Search for the cell housing the specified text and yield its [X, Y] center coordinate. 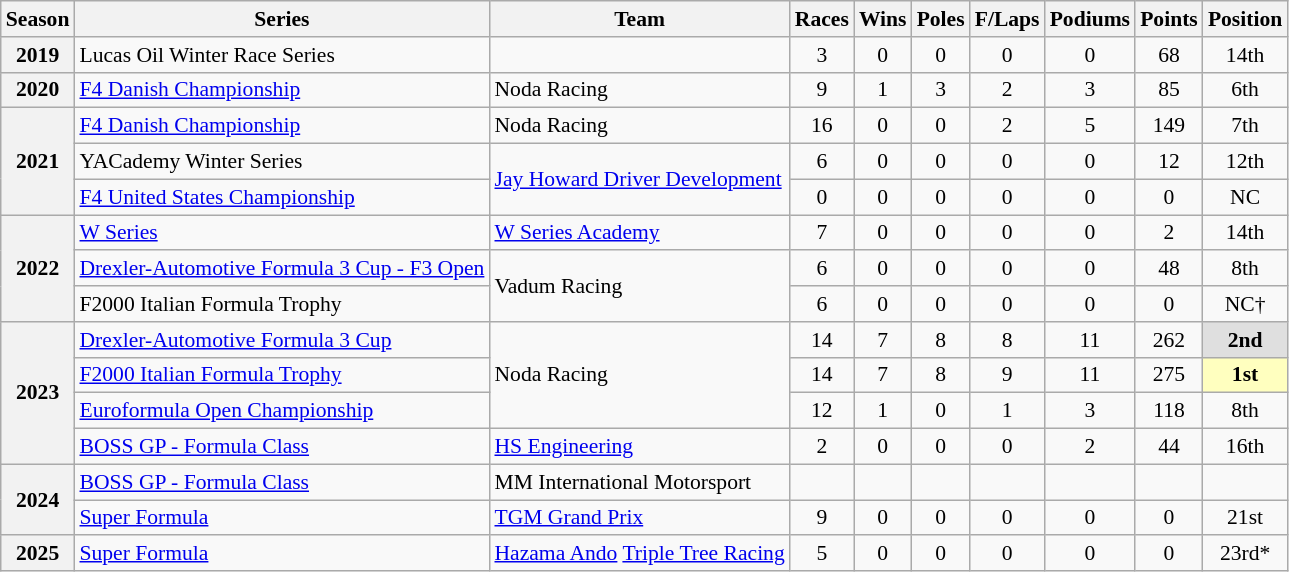
2024 [38, 500]
23rd* [1245, 554]
Races [822, 19]
275 [1169, 375]
2020 [38, 90]
12th [1245, 162]
Drexler-Automotive Formula 3 Cup [282, 340]
2023 [38, 393]
2nd [1245, 340]
Poles [941, 19]
F/Laps [1008, 19]
149 [1169, 126]
7th [1245, 126]
Team [639, 19]
Hazama Ando Triple Tree Racing [639, 554]
2025 [38, 554]
2019 [38, 55]
TGM Grand Prix [639, 518]
F4 United States Championship [282, 197]
Vadum Racing [639, 286]
HS Engineering [639, 447]
Points [1169, 19]
48 [1169, 269]
MM International Motorsport [639, 482]
44 [1169, 447]
Series [282, 19]
Jay Howard Driver Development [639, 180]
Position [1245, 19]
NC [1245, 197]
16 [822, 126]
Lucas Oil Winter Race Series [282, 55]
118 [1169, 411]
NC† [1245, 304]
2021 [38, 162]
6th [1245, 90]
Euroformula Open Championship [282, 411]
16th [1245, 447]
68 [1169, 55]
W Series [282, 233]
Season [38, 19]
YACademy Winter Series [282, 162]
85 [1169, 90]
2022 [38, 268]
262 [1169, 340]
Drexler-Automotive Formula 3 Cup - F3 Open [282, 269]
W Series Academy [639, 233]
Podiums [1090, 19]
1st [1245, 375]
Wins [883, 19]
21st [1245, 518]
